Identify which cell holds the provided text, then report its (X, Y) central coordinate. 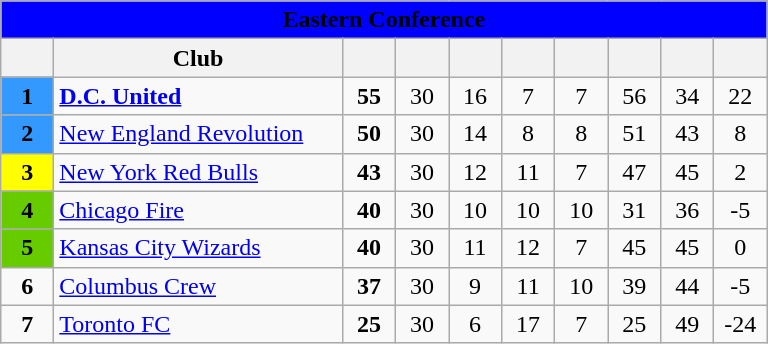
9 (474, 286)
37 (368, 286)
34 (688, 96)
3 (28, 172)
5 (28, 248)
New England Revolution (198, 134)
Chicago Fire (198, 210)
51 (634, 134)
D.C. United (198, 96)
Kansas City Wizards (198, 248)
1 (28, 96)
31 (634, 210)
39 (634, 286)
17 (528, 324)
14 (474, 134)
-24 (740, 324)
22 (740, 96)
Club (198, 58)
49 (688, 324)
16 (474, 96)
47 (634, 172)
50 (368, 134)
44 (688, 286)
Toronto FC (198, 324)
4 (28, 210)
56 (634, 96)
0 (740, 248)
36 (688, 210)
Columbus Crew (198, 286)
55 (368, 96)
Eastern Conference (384, 20)
New York Red Bulls (198, 172)
